Identify which cell holds the provided text, then report its (X, Y) central coordinate. 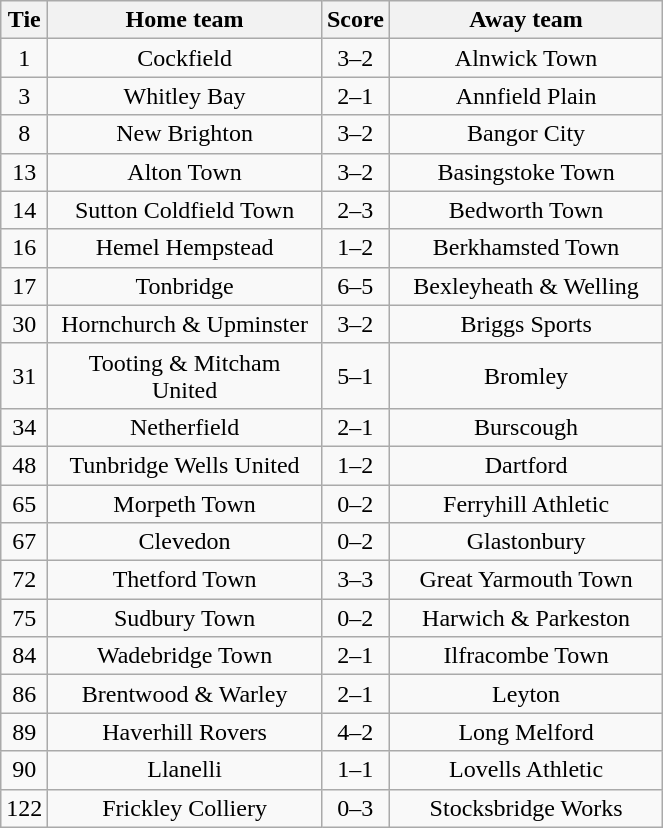
122 (24, 808)
Whitley Bay (185, 96)
Score (355, 20)
Basingstoke Town (526, 172)
5–1 (355, 376)
Bexleyheath & Welling (526, 286)
Great Yarmouth Town (526, 580)
Stocksbridge Works (526, 808)
Berkhamsted Town (526, 248)
86 (24, 694)
Glastonbury (526, 542)
67 (24, 542)
Sutton Coldfield Town (185, 210)
72 (24, 580)
Bedworth Town (526, 210)
Annfield Plain (526, 96)
Tunbridge Wells United (185, 465)
13 (24, 172)
1–1 (355, 770)
34 (24, 427)
89 (24, 732)
48 (24, 465)
Ilfracombe Town (526, 656)
Lovells Athletic (526, 770)
Brentwood & Warley (185, 694)
30 (24, 324)
Hornchurch & Upminster (185, 324)
75 (24, 618)
2–3 (355, 210)
Frickley Colliery (185, 808)
Ferryhill Athletic (526, 503)
16 (24, 248)
17 (24, 286)
Long Melford (526, 732)
6–5 (355, 286)
Alnwick Town (526, 58)
Haverhill Rovers (185, 732)
Harwich & Parkeston (526, 618)
Hemel Hempstead (185, 248)
8 (24, 134)
Tonbridge (185, 286)
Home team (185, 20)
Dartford (526, 465)
90 (24, 770)
3–3 (355, 580)
Llanelli (185, 770)
Alton Town (185, 172)
Bromley (526, 376)
31 (24, 376)
New Brighton (185, 134)
Tooting & Mitcham United (185, 376)
Burscough (526, 427)
Morpeth Town (185, 503)
Tie (24, 20)
Away team (526, 20)
0–3 (355, 808)
Clevedon (185, 542)
Netherfield (185, 427)
Wadebridge Town (185, 656)
Briggs Sports (526, 324)
Sudbury Town (185, 618)
3 (24, 96)
Thetford Town (185, 580)
1 (24, 58)
Leyton (526, 694)
65 (24, 503)
Cockfield (185, 58)
84 (24, 656)
4–2 (355, 732)
14 (24, 210)
Bangor City (526, 134)
